Extract the [X, Y] coordinate from the center of the cell holding the provided text.  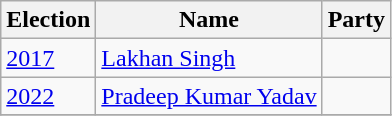
Lakhan Singh [209, 58]
2017 [48, 58]
2022 [48, 96]
Pradeep Kumar Yadav [209, 96]
Party [356, 20]
Name [209, 20]
Election [48, 20]
